From the cell containing the given text, extract its center point as [x, y] coordinate. 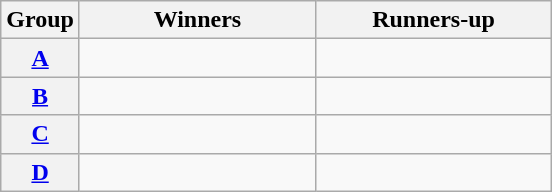
B [40, 96]
Runners-up [433, 20]
Winners [197, 20]
C [40, 134]
Group [40, 20]
A [40, 58]
D [40, 172]
